Capture the cell that displays the provided text and extract its (x, y) central coordinate. 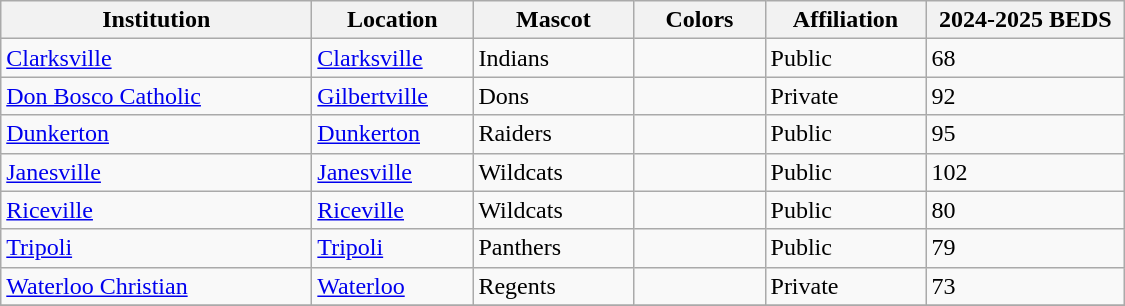
73 (1026, 286)
102 (1026, 172)
Affiliation (846, 20)
Panthers (554, 248)
Raiders (554, 134)
Mascot (554, 20)
Institution (156, 20)
95 (1026, 134)
80 (1026, 210)
68 (1026, 58)
Colors (700, 20)
Waterloo Christian (156, 286)
Indians (554, 58)
Gilbertville (392, 96)
Location (392, 20)
2024-2025 BEDS (1026, 20)
92 (1026, 96)
Regents (554, 286)
79 (1026, 248)
Don Bosco Catholic (156, 96)
Waterloo (392, 286)
Dons (554, 96)
